Capture the cell that displays the provided text and extract its [x, y] central coordinate. 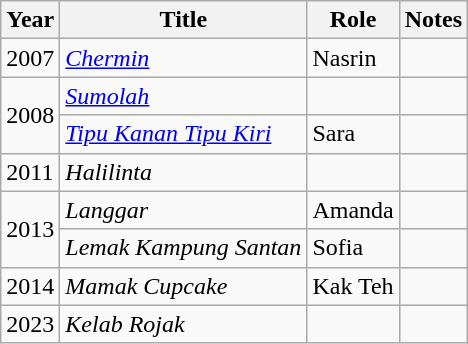
Year [30, 20]
Halilinta [184, 172]
Lemak Kampung Santan [184, 248]
Kelab Rojak [184, 324]
Sofia [353, 248]
Sara [353, 134]
2014 [30, 286]
2007 [30, 58]
Kak Teh [353, 286]
Nasrin [353, 58]
2013 [30, 229]
2023 [30, 324]
2011 [30, 172]
Sumolah [184, 96]
Tipu Kanan Tipu Kiri [184, 134]
Amanda [353, 210]
Langgar [184, 210]
2008 [30, 115]
Notes [433, 20]
Mamak Cupcake [184, 286]
Chermin [184, 58]
Title [184, 20]
Role [353, 20]
